Pinpoint the cell where the given text exists, returning its (X, Y) midpoint coordinate. 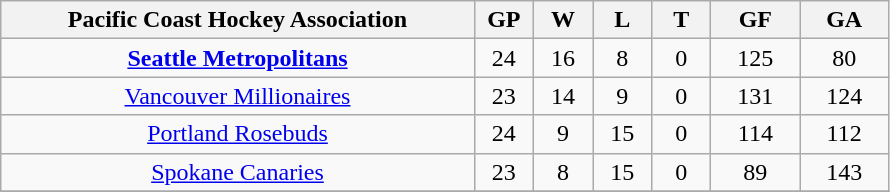
W (562, 20)
124 (844, 96)
16 (562, 58)
114 (756, 134)
Portland Rosebuds (238, 134)
GF (756, 20)
89 (756, 172)
80 (844, 58)
Pacific Coast Hockey Association (238, 20)
131 (756, 96)
Vancouver Millionaires (238, 96)
Spokane Canaries (238, 172)
T (682, 20)
112 (844, 134)
14 (562, 96)
125 (756, 58)
GP (504, 20)
Seattle Metropolitans (238, 58)
143 (844, 172)
L (622, 20)
GA (844, 20)
